Output the (x, y) coordinate of the center of the cell containing the given text.  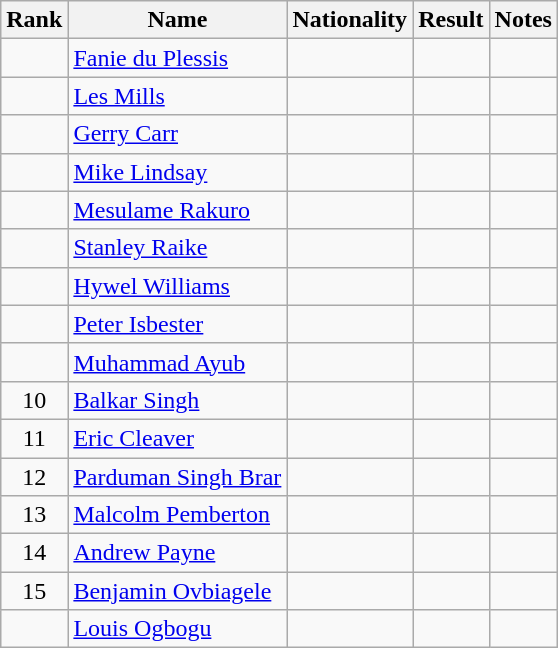
Rank (34, 20)
Name (178, 20)
Andrew Payne (178, 553)
Balkar Singh (178, 400)
Notes (523, 20)
13 (34, 515)
Malcolm Pemberton (178, 515)
Result (451, 20)
14 (34, 553)
11 (34, 438)
Eric Cleaver (178, 438)
Louis Ogbogu (178, 629)
Peter Isbester (178, 324)
Fanie du Plessis (178, 58)
Parduman Singh Brar (178, 477)
Mesulame Rakuro (178, 210)
Les Mills (178, 96)
Nationality (350, 20)
15 (34, 591)
10 (34, 400)
Hywel Williams (178, 286)
Muhammad Ayub (178, 362)
Stanley Raike (178, 248)
12 (34, 477)
Gerry Carr (178, 134)
Benjamin Ovbiagele (178, 591)
Mike Lindsay (178, 172)
